For the text-containing cell, return its midpoint in (x, y) coordinate format. 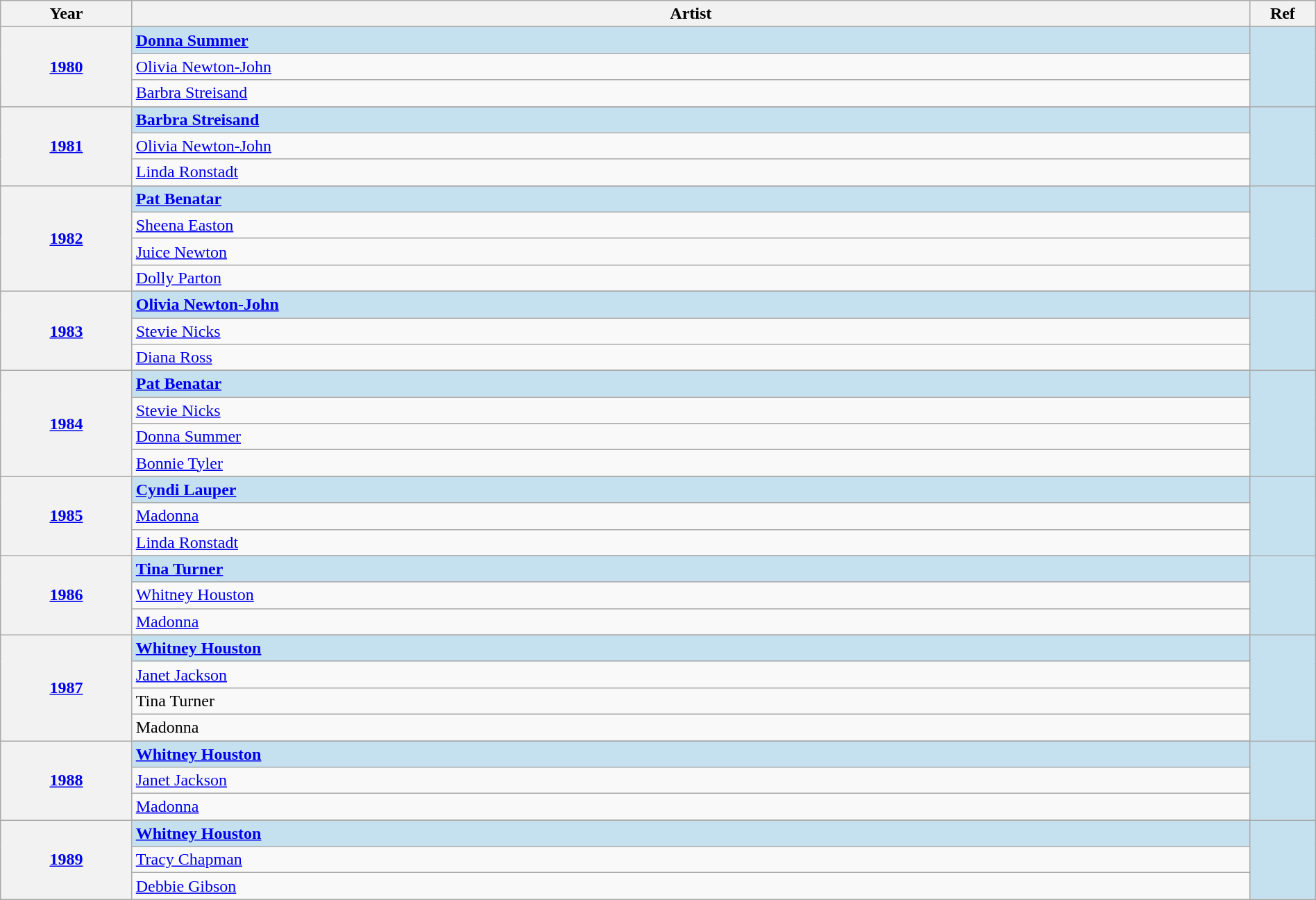
1981 (67, 146)
Dolly Parton (691, 278)
Bonnie Tyler (691, 463)
Year (67, 14)
1988 (67, 780)
Diana Ross (691, 358)
Sheena Easton (691, 225)
Cyndi Lauper (691, 490)
1989 (67, 860)
1980 (67, 67)
Tracy Chapman (691, 860)
Debbie Gibson (691, 886)
1987 (67, 687)
1985 (67, 516)
1983 (67, 331)
1982 (67, 238)
Artist (691, 14)
1986 (67, 595)
Juice Newton (691, 251)
Ref (1283, 14)
1984 (67, 424)
